Extract the (x, y) coordinate from the center of the cell holding the provided text.  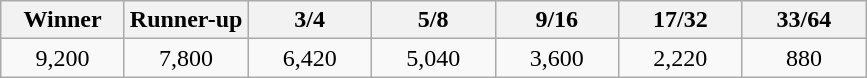
3/4 (310, 20)
17/32 (681, 20)
9,200 (63, 58)
3,600 (557, 58)
5,040 (433, 58)
33/64 (804, 20)
9/16 (557, 20)
2,220 (681, 58)
7,800 (186, 58)
Winner (63, 20)
5/8 (433, 20)
6,420 (310, 58)
880 (804, 58)
Runner-up (186, 20)
